Provide the (x, y) coordinate of the cell's center where the given text is located.  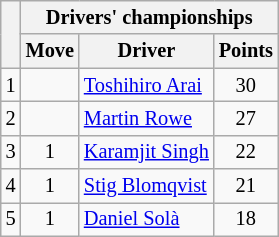
Drivers' championships (150, 17)
21 (246, 186)
Toshihiro Arai (146, 85)
27 (246, 118)
Daniel Solà (146, 219)
Move (50, 51)
3 (11, 152)
4 (11, 186)
Karamjit Singh (146, 152)
Driver (146, 51)
30 (246, 85)
18 (246, 219)
2 (11, 118)
22 (246, 152)
Stig Blomqvist (146, 186)
Martin Rowe (146, 118)
5 (11, 219)
Points (246, 51)
